Return the (X, Y) coordinate for the center point of the cell that contains the specified text.  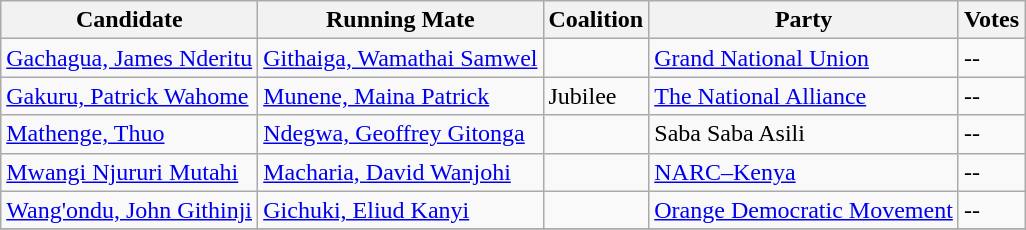
Ndegwa, Geoffrey Gitonga (400, 134)
Candidate (130, 20)
Mathenge, Thuo (130, 134)
Party (804, 20)
Grand National Union (804, 58)
Gakuru, Patrick Wahome (130, 96)
Running Mate (400, 20)
Githaiga, Wamathai Samwel (400, 58)
Munene, Maina Patrick (400, 96)
NARC–Kenya (804, 172)
Gachagua, James Nderitu (130, 58)
Jubilee (596, 96)
Wang'ondu, John Githinji (130, 210)
Coalition (596, 20)
Mwangi Njururi Mutahi (130, 172)
Macharia, David Wanjohi (400, 172)
Gichuki, Eliud Kanyi (400, 210)
Orange Democratic Movement (804, 210)
Votes (991, 20)
The National Alliance (804, 96)
Saba Saba Asili (804, 134)
